Return (x, y) of the center of cell containing provided text 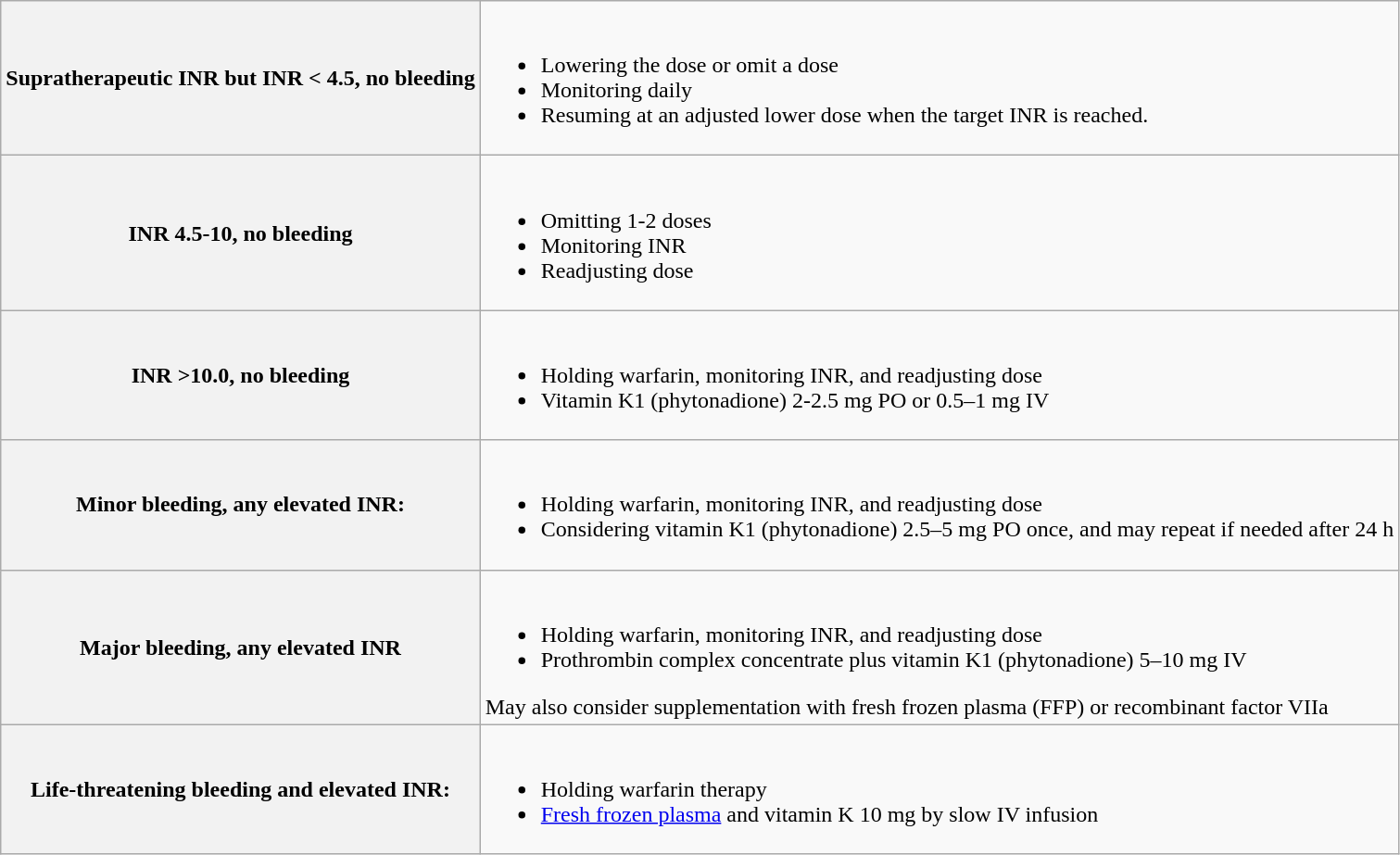
Major bleeding, any elevated INR (241, 647)
Supratherapeutic INR but INR < 4.5, no bleeding (241, 78)
Minor bleeding, any elevated INR: (241, 505)
INR >10.0, no bleeding (241, 375)
Lowering the dose or omit a doseMonitoring dailyResuming at an adjusted lower dose when the target INR is reached. (940, 78)
Holding warfarin, monitoring INR, and readjusting doseConsidering vitamin K1 (phytonadione) 2.5–5 mg PO once, and may repeat if needed after 24 h (940, 505)
Holding warfarin, monitoring INR, and readjusting doseVitamin K1 (phytonadione) 2-2.5 mg PO or 0.5–1 mg IV (940, 375)
Omitting 1-2 dosesMonitoring INRReadjusting dose (940, 233)
Life-threatening bleeding and elevated INR: (241, 789)
INR 4.5-10, no bleeding (241, 233)
Holding warfarin therapyFresh frozen plasma and vitamin K 10 mg by slow IV infusion (940, 789)
